Output the (x, y) coordinate of the center of the cell containing the given text.  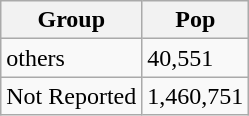
Pop (196, 20)
Group (72, 20)
40,551 (196, 58)
Not Reported (72, 96)
others (72, 58)
1,460,751 (196, 96)
